Return the [x, y] coordinate for the center point of the cell that contains the specified text.  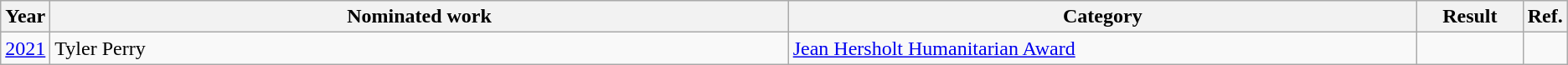
Ref. [1545, 17]
Tyler Perry [419, 48]
2021 [25, 48]
Jean Hersholt Humanitarian Award [1102, 48]
Nominated work [419, 17]
Year [25, 17]
Result [1469, 17]
Category [1102, 17]
